Find where the given text appears and provide that cell's center as [X, Y] coordinate. 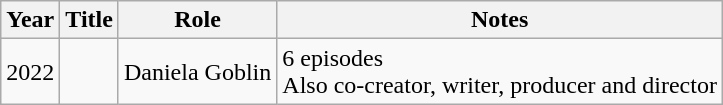
Notes [500, 20]
Daniela Goblin [197, 72]
Role [197, 20]
2022 [30, 72]
Title [90, 20]
Year [30, 20]
6 episodesAlso co-creator, writer, producer and director [500, 72]
